Determine the (x, y) coordinate at the center of the cell enclosing the given text.  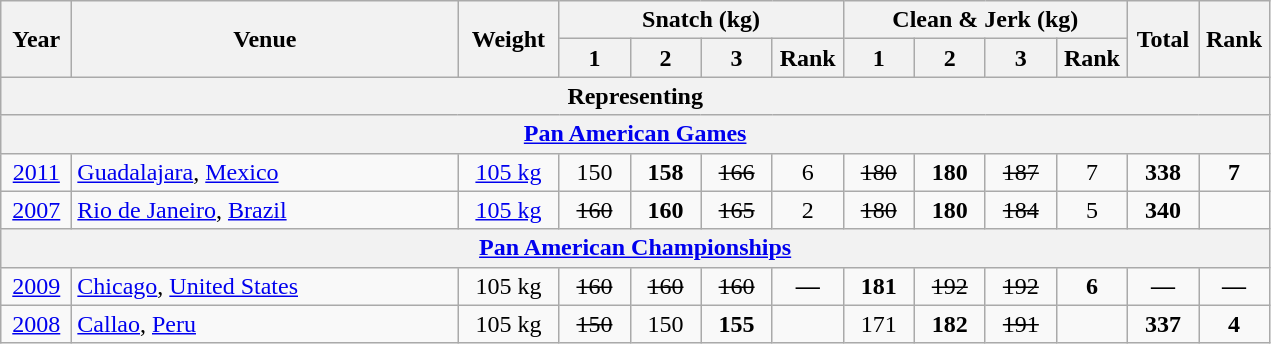
158 (666, 172)
337 (1162, 324)
5 (1092, 210)
Chicago, United States (265, 286)
155 (736, 324)
165 (736, 210)
171 (878, 324)
191 (1020, 324)
2009 (36, 286)
184 (1020, 210)
4 (1234, 324)
338 (1162, 172)
2011 (36, 172)
Weight (508, 39)
Guadalajara, Mexico (265, 172)
Clean & Jerk (kg) (985, 20)
340 (1162, 210)
Total (1162, 39)
181 (878, 286)
Pan American Games (636, 134)
Snatch (kg) (701, 20)
166 (736, 172)
Callao, Peru (265, 324)
Representing (636, 96)
Pan American Championships (636, 248)
Venue (265, 39)
2007 (36, 210)
182 (950, 324)
Rio de Janeiro, Brazil (265, 210)
2008 (36, 324)
Year (36, 39)
187 (1020, 172)
